For the text-containing cell, return its midpoint in [x, y] coordinate format. 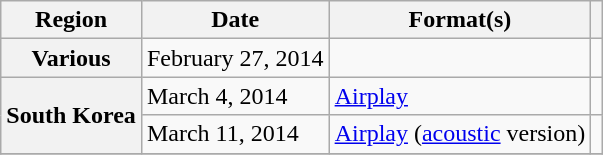
Airplay (acoustic version) [460, 134]
Airplay [460, 96]
South Korea [72, 115]
Various [72, 58]
March 11, 2014 [235, 134]
March 4, 2014 [235, 96]
February 27, 2014 [235, 58]
Region [72, 20]
Date [235, 20]
Format(s) [460, 20]
